Extract the (X, Y) coordinate from the center of the cell holding the provided text.  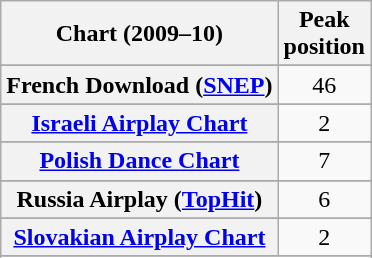
Slovakian Airplay Chart (140, 237)
Peakposition (324, 34)
Russia Airplay (TopHit) (140, 199)
Polish Dance Chart (140, 161)
46 (324, 85)
6 (324, 199)
Israeli Airplay Chart (140, 123)
French Download (SNEP) (140, 85)
7 (324, 161)
Chart (2009–10) (140, 34)
